Return the (X, Y) coordinate for the center point of the cell that contains the specified text.  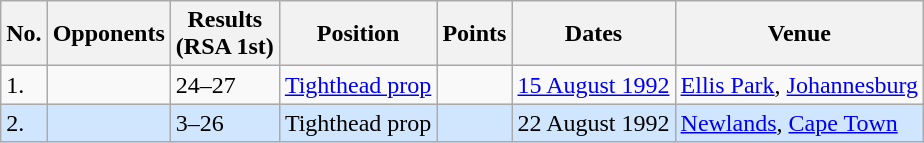
3–26 (224, 123)
Points (474, 34)
2. (24, 123)
15 August 1992 (594, 85)
Venue (800, 34)
1. (24, 85)
Dates (594, 34)
Position (358, 34)
22 August 1992 (594, 123)
24–27 (224, 85)
Newlands, Cape Town (800, 123)
Ellis Park, Johannesburg (800, 85)
Opponents (108, 34)
Results (RSA 1st) (224, 34)
No. (24, 34)
